Output the [x, y] coordinate of the center of the cell containing the given text.  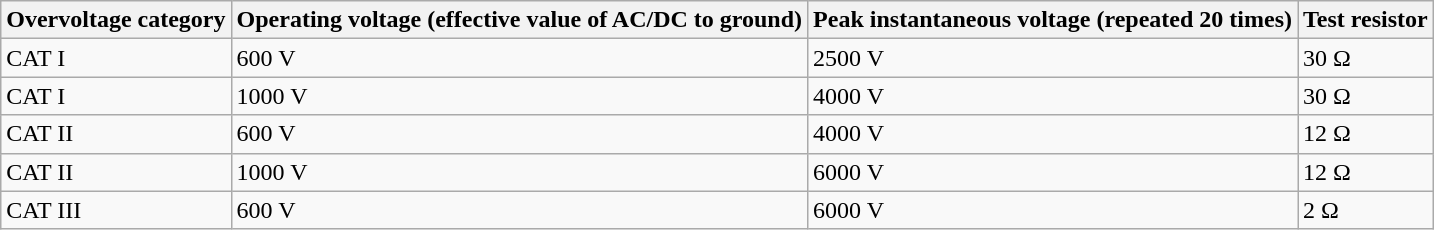
Peak instantaneous voltage (repeated 20 times) [1053, 20]
Overvoltage category [116, 20]
Test resistor [1366, 20]
CAT III [116, 210]
2 Ω [1366, 210]
Operating voltage (effective value of AC/DC to ground) [520, 20]
2500 V [1053, 58]
